Pinpoint the cell where the given text exists, returning its [X, Y] midpoint coordinate. 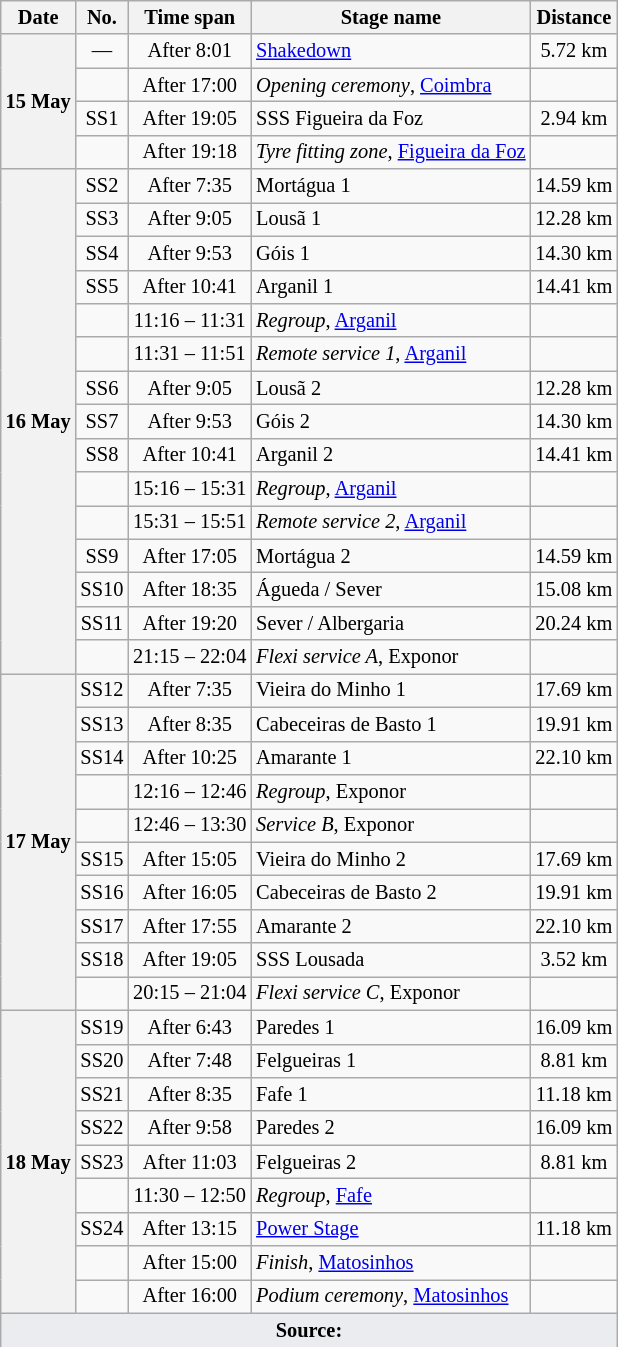
11:31 – 11:51 [190, 354]
SS14 [102, 758]
— [102, 51]
After 17:55 [190, 926]
SS6 [102, 388]
SSS Figueira da Foz [390, 118]
Distance [574, 17]
After 7:48 [190, 1061]
After 9:58 [190, 1128]
After 11:03 [190, 1162]
SS13 [102, 724]
After 10:25 [190, 758]
Regroup, Exponor [390, 791]
After 15:05 [190, 859]
Regroup, Fafe [390, 1195]
Cabeceiras de Basto 1 [390, 724]
Service B, Exponor [390, 825]
11:30 – 12:50 [190, 1195]
Fafe 1 [390, 1094]
SS19 [102, 1027]
Lousã 1 [390, 219]
Paredes 1 [390, 1027]
Mortágua 1 [390, 186]
Podium ceremony, Matosinhos [390, 1296]
SS4 [102, 253]
Tyre fitting zone, Figueira da Foz [390, 152]
After 6:43 [190, 1027]
Águeda / Sever [390, 589]
Lousã 2 [390, 388]
No. [102, 17]
SS17 [102, 926]
Finish, Matosinhos [390, 1263]
18 May [38, 1162]
SS15 [102, 859]
2.94 km [574, 118]
Flexi service C, Exponor [390, 993]
17 May [38, 842]
SS22 [102, 1128]
Arganil 2 [390, 455]
After 17:05 [190, 556]
SS23 [102, 1162]
SS24 [102, 1229]
SS18 [102, 960]
After 18:35 [190, 589]
Remote service 1, Arganil [390, 354]
Felgueiras 2 [390, 1162]
After 15:00 [190, 1263]
Amarante 1 [390, 758]
Mortágua 2 [390, 556]
SS16 [102, 892]
12:16 – 12:46 [190, 791]
Arganil 1 [390, 287]
Shakedown [390, 51]
20:15 – 21:04 [190, 993]
SS20 [102, 1061]
SS1 [102, 118]
Paredes 2 [390, 1128]
15:31 – 15:51 [190, 522]
Date [38, 17]
Cabeceiras de Basto 2 [390, 892]
3.52 km [574, 960]
SS11 [102, 623]
20.24 km [574, 623]
After 17:00 [190, 85]
5.72 km [574, 51]
Góis 1 [390, 253]
SS3 [102, 219]
Sever / Albergaria [390, 623]
Power Stage [390, 1229]
After 16:00 [190, 1296]
SSS Lousada [390, 960]
21:15 – 22:04 [190, 657]
Felgueiras 1 [390, 1061]
SS12 [102, 690]
After 19:18 [190, 152]
SS7 [102, 421]
Góis 2 [390, 421]
Opening ceremony, Coimbra [390, 85]
15.08 km [574, 589]
11:16 – 11:31 [190, 320]
SS5 [102, 287]
Time span [190, 17]
SS10 [102, 589]
SS8 [102, 455]
15:16 – 15:31 [190, 489]
After 16:05 [190, 892]
SS21 [102, 1094]
16 May [38, 422]
After 19:20 [190, 623]
Stage name [390, 17]
Remote service 2, Arganil [390, 522]
After 13:15 [190, 1229]
Vieira do Minho 2 [390, 859]
Amarante 2 [390, 926]
Vieira do Minho 1 [390, 690]
Flexi service A, Exponor [390, 657]
12:46 – 13:30 [190, 825]
SS2 [102, 186]
15 May [38, 102]
SS9 [102, 556]
Source: [309, 1330]
After 8:01 [190, 51]
